Search for the cell housing the specified text and yield its [x, y] center coordinate. 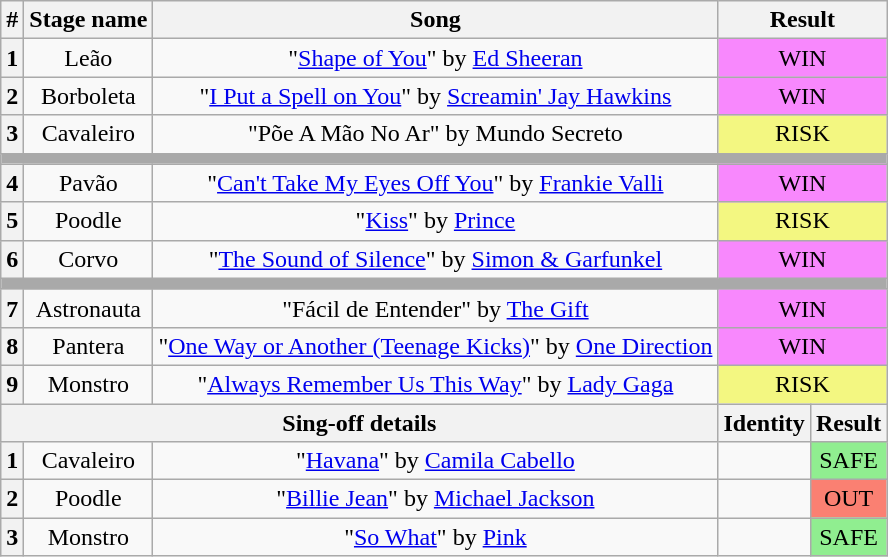
"Fácil de Entender" by The Gift [436, 308]
8 [12, 346]
Leão [88, 58]
"Põe A Mão No Ar" by Mundo Secreto [436, 134]
Astronauta [88, 308]
Stage name [88, 20]
Borboleta [88, 96]
"One Way or Another (Teenage Kicks)" by One Direction [436, 346]
Sing-off details [360, 423]
"Billie Jean" by Michael Jackson [436, 499]
5 [12, 221]
Pavão [88, 183]
4 [12, 183]
"The Sound of Silence" by Simon & Garfunkel [436, 259]
# [12, 20]
7 [12, 308]
"Can't Take My Eyes Off You" by Frankie Valli [436, 183]
"Kiss" by Prince [436, 221]
"So What" by Pink [436, 537]
"I Put a Spell on You" by Screamin' Jay Hawkins [436, 96]
9 [12, 384]
OUT [848, 499]
"Havana" by Camila Cabello [436, 461]
Pantera [88, 346]
"Shape of You" by Ed Sheeran [436, 58]
6 [12, 259]
Corvo [88, 259]
"Always Remember Us This Way" by Lady Gaga [436, 384]
Identity [764, 423]
Song [436, 20]
